Output the [x, y] coordinate of the center of the cell containing the given text.  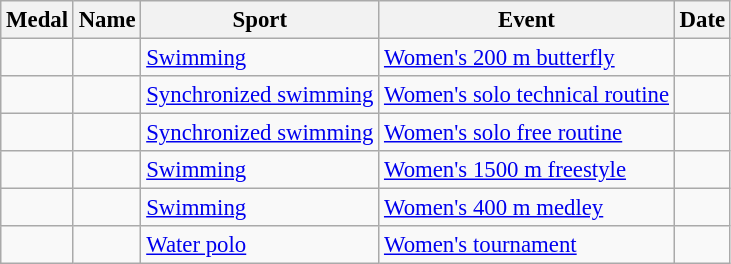
Women's 200 m butterfly [527, 58]
Sport [260, 20]
Women's 400 m medley [527, 208]
Event [527, 20]
Women's 1500 m freestyle [527, 170]
Name [107, 20]
Women's tournament [527, 245]
Women's solo free routine [527, 133]
Women's solo technical routine [527, 95]
Date [702, 20]
Water polo [260, 245]
Medal [38, 20]
